From the cell containing the given text, extract its center point as (X, Y) coordinate. 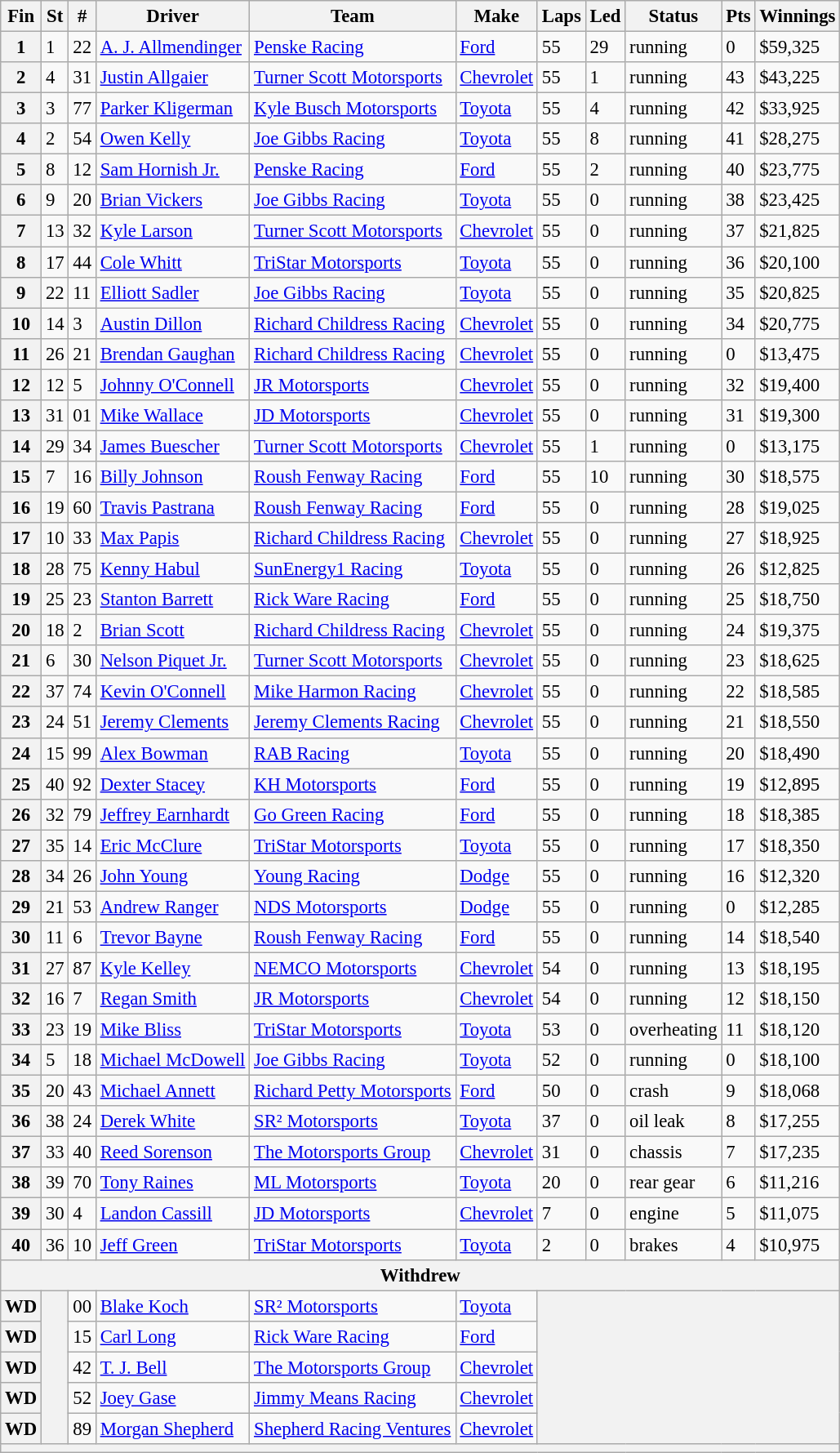
Mike Bliss (172, 1030)
87 (82, 968)
James Buescher (172, 446)
$17,235 (798, 1152)
Justin Allgaier (172, 78)
Withdrew (420, 1275)
$20,825 (798, 292)
Brendan Gaughan (172, 354)
Austin Dillon (172, 323)
50 (562, 1091)
60 (82, 507)
44 (82, 262)
89 (82, 1428)
overheating (673, 1030)
Brian Vickers (172, 200)
Landon Cassill (172, 1214)
Mike Harmon Racing (353, 692)
$18,540 (798, 938)
Elliott Sadler (172, 292)
Winnings (798, 16)
$18,120 (798, 1030)
Pts (738, 16)
Jeremy Clements Racing (353, 723)
$18,625 (798, 661)
St (56, 16)
$12,320 (798, 876)
Status (673, 16)
John Young (172, 876)
Kyle Larson (172, 231)
$23,425 (798, 200)
$18,150 (798, 999)
engine (673, 1214)
Go Green Racing (353, 814)
Carl Long (172, 1336)
51 (82, 723)
99 (82, 753)
Fin (21, 16)
$20,100 (798, 262)
Michael Annett (172, 1091)
$13,475 (798, 354)
Tony Raines (172, 1183)
$18,575 (798, 477)
Kevin O'Connell (172, 692)
41 (738, 139)
$20,775 (798, 323)
$13,175 (798, 446)
Richard Petty Motorsports (353, 1091)
ML Motorsports (353, 1183)
Reed Sorenson (172, 1152)
Jeff Green (172, 1245)
79 (82, 814)
Johnny O'Connell (172, 385)
Shepherd Racing Ventures (353, 1428)
Laps (562, 16)
Jeffrey Earnhardt (172, 814)
# (82, 16)
$19,025 (798, 507)
Jimmy Means Racing (353, 1398)
$18,750 (798, 599)
Owen Kelly (172, 139)
Sam Hornish Jr. (172, 170)
Nelson Piquet Jr. (172, 661)
$18,490 (798, 753)
Mike Wallace (172, 416)
$11,075 (798, 1214)
oil leak (673, 1121)
Stanton Barrett (172, 599)
$43,225 (798, 78)
Travis Pastrana (172, 507)
Led (606, 16)
Driver (172, 16)
NDS Motorsports (353, 907)
rear gear (673, 1183)
Kyle Busch Motorsports (353, 109)
$12,895 (798, 784)
$59,325 (798, 47)
Cole Whitt (172, 262)
$21,825 (798, 231)
$11,216 (798, 1183)
SunEnergy1 Racing (353, 569)
$19,400 (798, 385)
Billy Johnson (172, 477)
$19,300 (798, 416)
T. J. Bell (172, 1367)
$18,550 (798, 723)
Regan Smith (172, 999)
Team (353, 16)
Alex Bowman (172, 753)
92 (82, 784)
70 (82, 1183)
77 (82, 109)
Parker Kligerman (172, 109)
$12,825 (798, 569)
$18,585 (798, 692)
$33,925 (798, 109)
01 (82, 416)
$12,285 (798, 907)
75 (82, 569)
00 (82, 1306)
$19,375 (798, 631)
$23,775 (798, 170)
Max Papis (172, 538)
$10,975 (798, 1245)
Brian Scott (172, 631)
Joey Gase (172, 1398)
chassis (673, 1152)
$18,350 (798, 845)
RAB Racing (353, 753)
$28,275 (798, 139)
A. J. Allmendinger (172, 47)
Morgan Shepherd (172, 1428)
Make (496, 16)
crash (673, 1091)
Michael McDowell (172, 1060)
$17,255 (798, 1121)
Derek White (172, 1121)
Jeremy Clements (172, 723)
$18,100 (798, 1060)
Dexter Stacey (172, 784)
Young Racing (353, 876)
KH Motorsports (353, 784)
Blake Koch (172, 1306)
Trevor Bayne (172, 938)
Eric McClure (172, 845)
brakes (673, 1245)
NEMCO Motorsports (353, 968)
Andrew Ranger (172, 907)
$18,925 (798, 538)
Kenny Habul (172, 569)
$18,195 (798, 968)
Kyle Kelley (172, 968)
$18,068 (798, 1091)
$18,385 (798, 814)
74 (82, 692)
